From the cell containing the given text, extract its center point as [X, Y] coordinate. 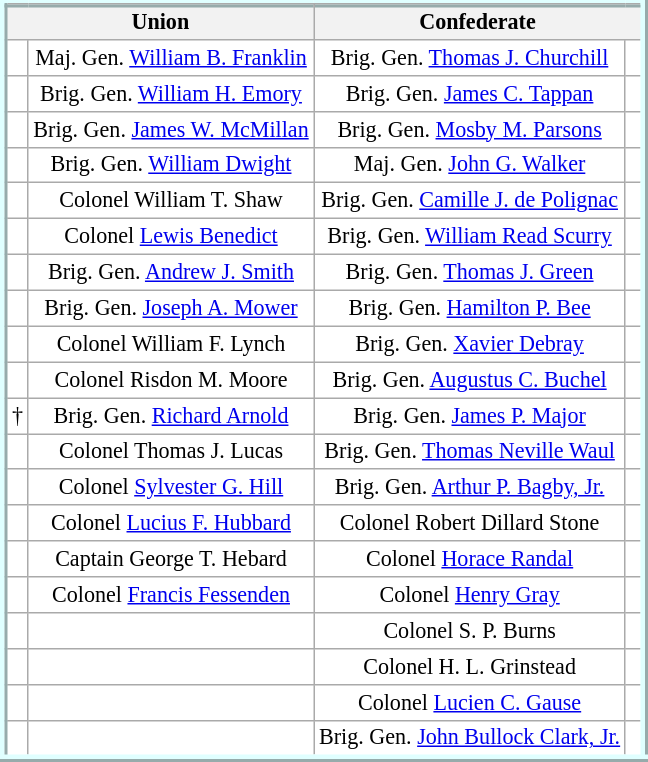
Brig. Gen. Arthur P. Bagby, Jr. [470, 487]
Brig. Gen. John Bullock Clark, Jr. [470, 740]
Colonel Lewis Benedict [171, 236]
Colonel H. L. Grinstead [470, 666]
Brig. Gen. Xavier Debray [470, 344]
Colonel William F. Lynch [171, 344]
Colonel Robert Dillard Stone [470, 523]
Union [159, 21]
Brig. Gen. William Dwight [171, 165]
Colonel Lucius F. Hubbard [171, 523]
† [16, 415]
Brig. Gen. Andrew J. Smith [171, 272]
Brig. Gen. Thomas J. Green [470, 272]
Brig. Gen. William Read Scurry [470, 236]
Brig. Gen. Mosby M. Parsons [470, 129]
Colonel S. P. Burns [470, 630]
Colonel Sylvester G. Hill [171, 487]
Brig. Gen. Joseph A. Mower [171, 308]
Colonel Thomas J. Lucas [171, 451]
Colonel Francis Fessenden [171, 594]
Colonel Risdon M. Moore [171, 380]
Confederate [479, 21]
Colonel Horace Randal [470, 559]
Brig. Gen. James C. Tappan [470, 93]
Captain George T. Hebard [171, 559]
Colonel Lucien C. Gause [470, 702]
Maj. Gen. William B. Franklin [171, 57]
Brig. Gen. Thomas Neville Waul [470, 451]
Brig. Gen. Augustus C. Buchel [470, 380]
Brig. Gen. Richard Arnold [171, 415]
Brig. Gen. Hamilton P. Bee [470, 308]
Brig. Gen. Camille J. de Polignac [470, 201]
Brig. Gen. Thomas J. Churchill [470, 57]
Brig. Gen. James W. McMillan [171, 129]
Maj. Gen. John G. Walker [470, 165]
Brig. Gen. William H. Emory [171, 93]
Colonel Henry Gray [470, 594]
Brig. Gen. James P. Major [470, 415]
Colonel William T. Shaw [171, 201]
